Extract the (x, y) coordinate from the center of the cell holding the provided text.  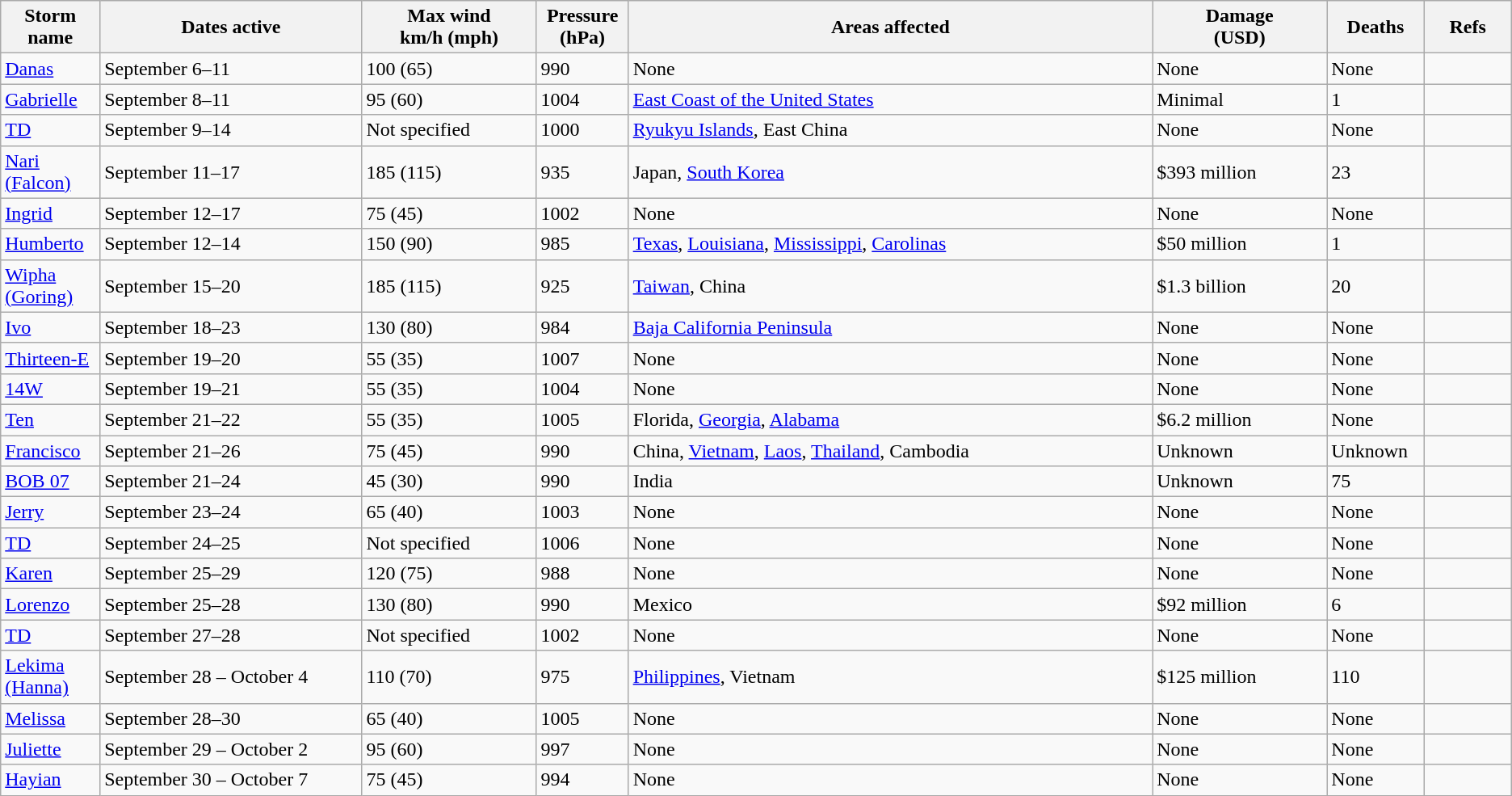
Danas (50, 69)
1000 (582, 130)
Refs (1468, 27)
September 24–25 (231, 543)
September 27–28 (231, 635)
Pressure(hPa) (582, 27)
September 29 – October 2 (231, 749)
994 (582, 780)
$92 million (1240, 604)
Ryukyu Islands, East China (890, 130)
September 12–14 (231, 244)
Karen (50, 574)
Ingrid (50, 213)
September 19–20 (231, 358)
6 (1375, 604)
September 21–24 (231, 482)
Lorenzo (50, 604)
935 (582, 171)
September 19–21 (231, 389)
984 (582, 327)
September 11–17 (231, 171)
Storm name (50, 27)
BOB 07 (50, 482)
Max windkm/h (mph) (449, 27)
14W (50, 389)
Minimal (1240, 99)
$6.2 million (1240, 419)
Deaths (1375, 27)
Nari (Falcon) (50, 171)
75 (1375, 482)
Baja California Peninsula (890, 327)
Jerry (50, 512)
Dates active (231, 27)
Francisco (50, 450)
120 (75) (449, 574)
$50 million (1240, 244)
September 28 – October 4 (231, 677)
Juliette (50, 749)
Japan, South Korea (890, 171)
September 15–20 (231, 286)
$125 million (1240, 677)
Ivo (50, 327)
September 18–23 (231, 327)
Wipha (Goring) (50, 286)
110 (1375, 677)
Hayian (50, 780)
September 25–29 (231, 574)
September 6–11 (231, 69)
Taiwan, China (890, 286)
East Coast of the United States (890, 99)
Gabrielle (50, 99)
20 (1375, 286)
988 (582, 574)
India (890, 482)
925 (582, 286)
$1.3 billion (1240, 286)
Humberto (50, 244)
September 23–24 (231, 512)
150 (90) (449, 244)
September 30 – October 7 (231, 780)
Damage(USD) (1240, 27)
23 (1375, 171)
Areas affected (890, 27)
$393 million (1240, 171)
100 (65) (449, 69)
1006 (582, 543)
September 12–17 (231, 213)
985 (582, 244)
Melissa (50, 718)
September 21–26 (231, 450)
September 8–11 (231, 99)
Texas, Louisiana, Mississippi, Carolinas (890, 244)
September 21–22 (231, 419)
China, Vietnam, Laos, Thailand, Cambodia (890, 450)
Mexico (890, 604)
1003 (582, 512)
1007 (582, 358)
45 (30) (449, 482)
September 9–14 (231, 130)
Florida, Georgia, Alabama (890, 419)
Lekima (Hanna) (50, 677)
Ten (50, 419)
110 (70) (449, 677)
975 (582, 677)
Philippines, Vietnam (890, 677)
September 25–28 (231, 604)
Thirteen-E (50, 358)
997 (582, 749)
September 28–30 (231, 718)
